Find where the given text appears and provide that cell's center as (x, y) coordinate. 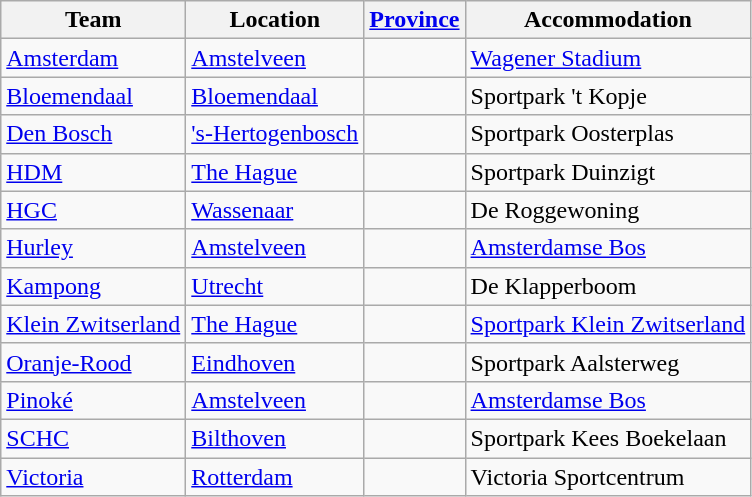
Location (275, 20)
Den Bosch (94, 134)
Victoria (94, 477)
Province (414, 20)
Sportpark Aalsterweg (608, 362)
Sportpark Klein Zwitserland (608, 324)
Accommodation (608, 20)
Klein Zwitserland (94, 324)
Team (94, 20)
Sportpark Kees Boekelaan (608, 438)
Victoria Sportcentrum (608, 477)
Pinoké (94, 400)
's-Hertogenbosch (275, 134)
Wagener Stadium (608, 58)
Wassenaar (275, 210)
SCHC (94, 438)
Bilthoven (275, 438)
HGC (94, 210)
De Roggewoning (608, 210)
Amsterdam (94, 58)
Sportpark 't Kopje (608, 96)
HDM (94, 172)
Hurley (94, 248)
De Klapperboom (608, 286)
Sportpark Oosterplas (608, 134)
Rotterdam (275, 477)
Sportpark Duinzigt (608, 172)
Eindhoven (275, 362)
Oranje-Rood (94, 362)
Kampong (94, 286)
Utrecht (275, 286)
